Identify which cell holds the provided text, then report its [X, Y] central coordinate. 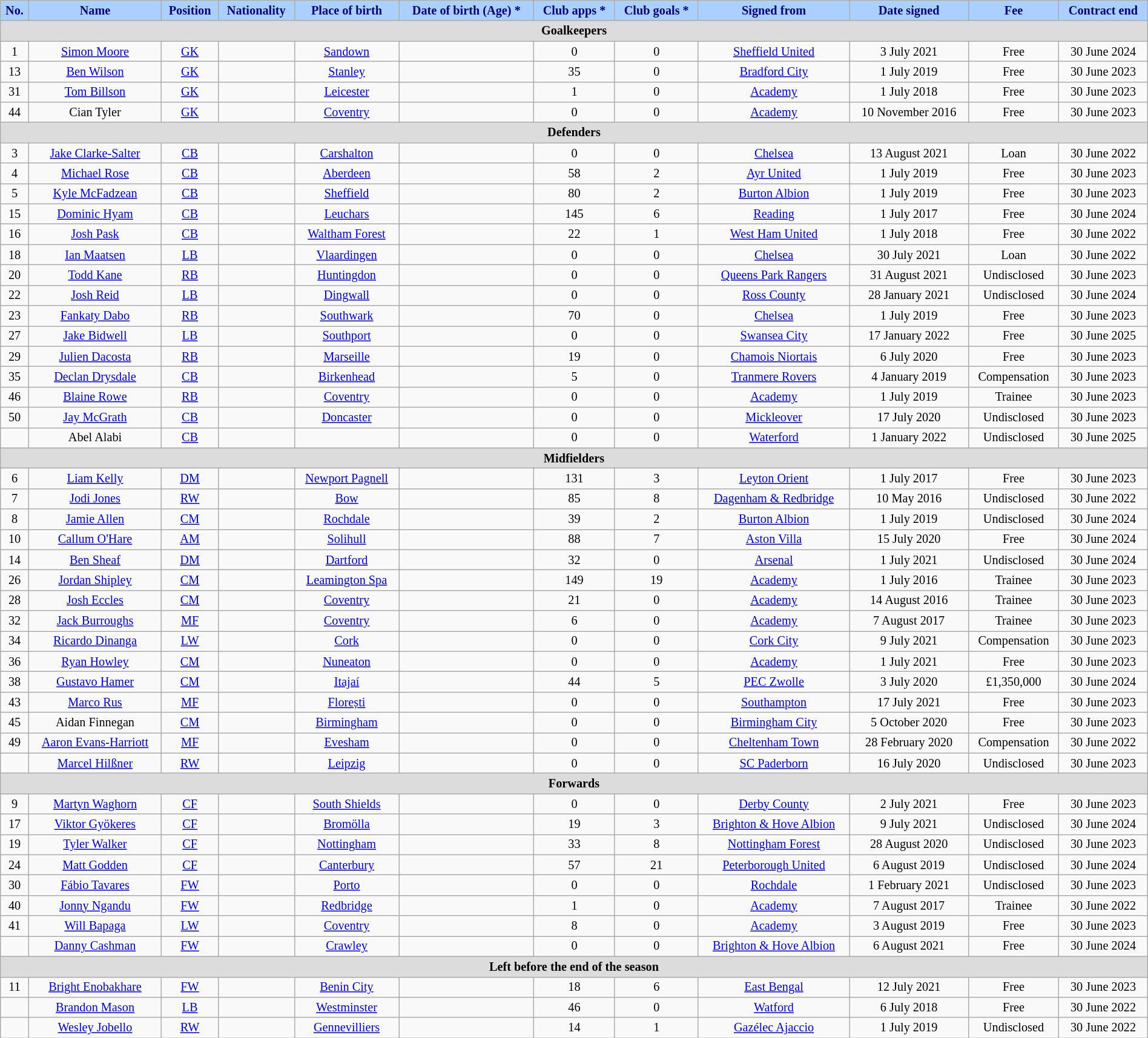
Brandon Mason [94, 1007]
12 July 2021 [909, 987]
13 August 2021 [909, 153]
45 [15, 723]
10 November 2016 [909, 112]
Aston Villa [774, 539]
Jordan Shipley [94, 580]
Signed from [774, 10]
Dartford [346, 560]
Martyn Waghorn [94, 804]
Westminster [346, 1007]
11 [15, 987]
Waterford [774, 438]
26 [15, 580]
36 [15, 662]
4 January 2019 [909, 376]
Waltham Forest [346, 234]
Julien Dacosta [94, 356]
Leyton Orient [774, 478]
Bromölla [346, 824]
Queens Park Rangers [774, 275]
Midfielders [574, 458]
Birmingham [346, 723]
Gazélec Ajaccio [774, 1028]
Derby County [774, 804]
149 [575, 580]
Leicester [346, 92]
9 [15, 804]
Jake Clarke-Salter [94, 153]
3 July 2021 [909, 51]
Peterborough United [774, 865]
Marcel Hilßner [94, 763]
6 August 2019 [909, 865]
Matt Godden [94, 865]
43 [15, 702]
Southwark [346, 315]
Mickleover [774, 417]
Marco Rus [94, 702]
Josh Reid [94, 295]
31 August 2021 [909, 275]
Fábio Tavares [94, 885]
Contract end [1103, 10]
28 January 2021 [909, 295]
17 July 2021 [909, 702]
Birmingham City [774, 723]
15 July 2020 [909, 539]
Position [190, 10]
Jack Burroughs [94, 621]
34 [15, 641]
No. [15, 10]
Cheltenham Town [774, 743]
10 [15, 539]
Redbridge [346, 905]
Simon Moore [94, 51]
14 August 2016 [909, 600]
17 January 2022 [909, 336]
57 [575, 865]
Chamois Niortais [774, 356]
40 [15, 905]
Bradford City [774, 71]
£1,350,000 [1014, 682]
Sandown [346, 51]
Club goals * [656, 10]
Danny Cashman [94, 946]
Gennevilliers [346, 1028]
5 October 2020 [909, 723]
16 [15, 234]
East Bengal [774, 987]
28 [15, 600]
16 July 2020 [909, 763]
Cork City [774, 641]
49 [15, 743]
Will Bapaga [94, 926]
Gustavo Hamer [94, 682]
Forwards [574, 783]
24 [15, 865]
Ben Sheaf [94, 560]
6 August 2021 [909, 946]
30 [15, 885]
Tyler Walker [94, 844]
Jake Bidwell [94, 336]
10 May 2016 [909, 499]
Aidan Finnegan [94, 723]
Arsenal [774, 560]
Dagenham & Redbridge [774, 499]
Left before the end of the season [574, 967]
13 [15, 71]
Liam Kelly [94, 478]
2 July 2021 [909, 804]
Ricardo Dinanga [94, 641]
Defenders [574, 133]
Fankaty Dabo [94, 315]
Sheffield United [774, 51]
Carshalton [346, 153]
Newport Pagnell [346, 478]
80 [575, 194]
Doncaster [346, 417]
Southport [346, 336]
38 [15, 682]
31 [15, 92]
Cian Tyler [94, 112]
39 [575, 519]
Aaron Evans-Harriott [94, 743]
Josh Eccles [94, 600]
Tranmere Rovers [774, 376]
Ben Wilson [94, 71]
Date of birth (Age) * [466, 10]
Solihull [346, 539]
Jamie Allen [94, 519]
Bright Enobakhare [94, 987]
Blaine Rowe [94, 397]
Jonny Ngandu [94, 905]
17 [15, 824]
Kyle McFadzean [94, 194]
Leuchars [346, 214]
West Ham United [774, 234]
Crawley [346, 946]
1 July 2016 [909, 580]
131 [575, 478]
Dingwall [346, 295]
Southampton [774, 702]
Reading [774, 214]
South Shields [346, 804]
Nuneaton [346, 662]
4 [15, 173]
33 [575, 844]
Abel Alabi [94, 438]
30 July 2021 [909, 255]
Bow [346, 499]
Dominic Hyam [94, 214]
Leamington Spa [346, 580]
23 [15, 315]
Callum O'Hare [94, 539]
Goalkeepers [574, 31]
Club apps * [575, 10]
50 [15, 417]
Aberdeen [346, 173]
Wesley Jobello [94, 1028]
145 [575, 214]
Nationality [256, 10]
Leipzig [346, 763]
Florești [346, 702]
85 [575, 499]
AM [190, 539]
Vlaardingen [346, 255]
Porto [346, 885]
15 [15, 214]
27 [15, 336]
Nottingham [346, 844]
20 [15, 275]
Ryan Howley [94, 662]
28 August 2020 [909, 844]
Swansea City [774, 336]
Place of birth [346, 10]
Marseille [346, 356]
Ayr United [774, 173]
Todd Kane [94, 275]
Benin City [346, 987]
17 July 2020 [909, 417]
SC Paderborn [774, 763]
Date signed [909, 10]
Michael Rose [94, 173]
3 July 2020 [909, 682]
Watford [774, 1007]
Birkenhead [346, 376]
Itajaí [346, 682]
Ian Maatsen [94, 255]
1 January 2022 [909, 438]
Name [94, 10]
Fee [1014, 10]
Nottingham Forest [774, 844]
6 July 2020 [909, 356]
88 [575, 539]
Huntingdon [346, 275]
6 July 2018 [909, 1007]
3 August 2019 [909, 926]
Ross County [774, 295]
Josh Pask [94, 234]
Evesham [346, 743]
Tom Billson [94, 92]
Jay McGrath [94, 417]
Canterbury [346, 865]
Cork [346, 641]
1 February 2021 [909, 885]
28 February 2020 [909, 743]
Stanley [346, 71]
58 [575, 173]
29 [15, 356]
70 [575, 315]
Jodi Jones [94, 499]
PEC Zwolle [774, 682]
Declan Drysdale [94, 376]
Sheffield [346, 194]
41 [15, 926]
Viktor Gyökeres [94, 824]
